Search for the cell housing the specified text and yield its (x, y) center coordinate. 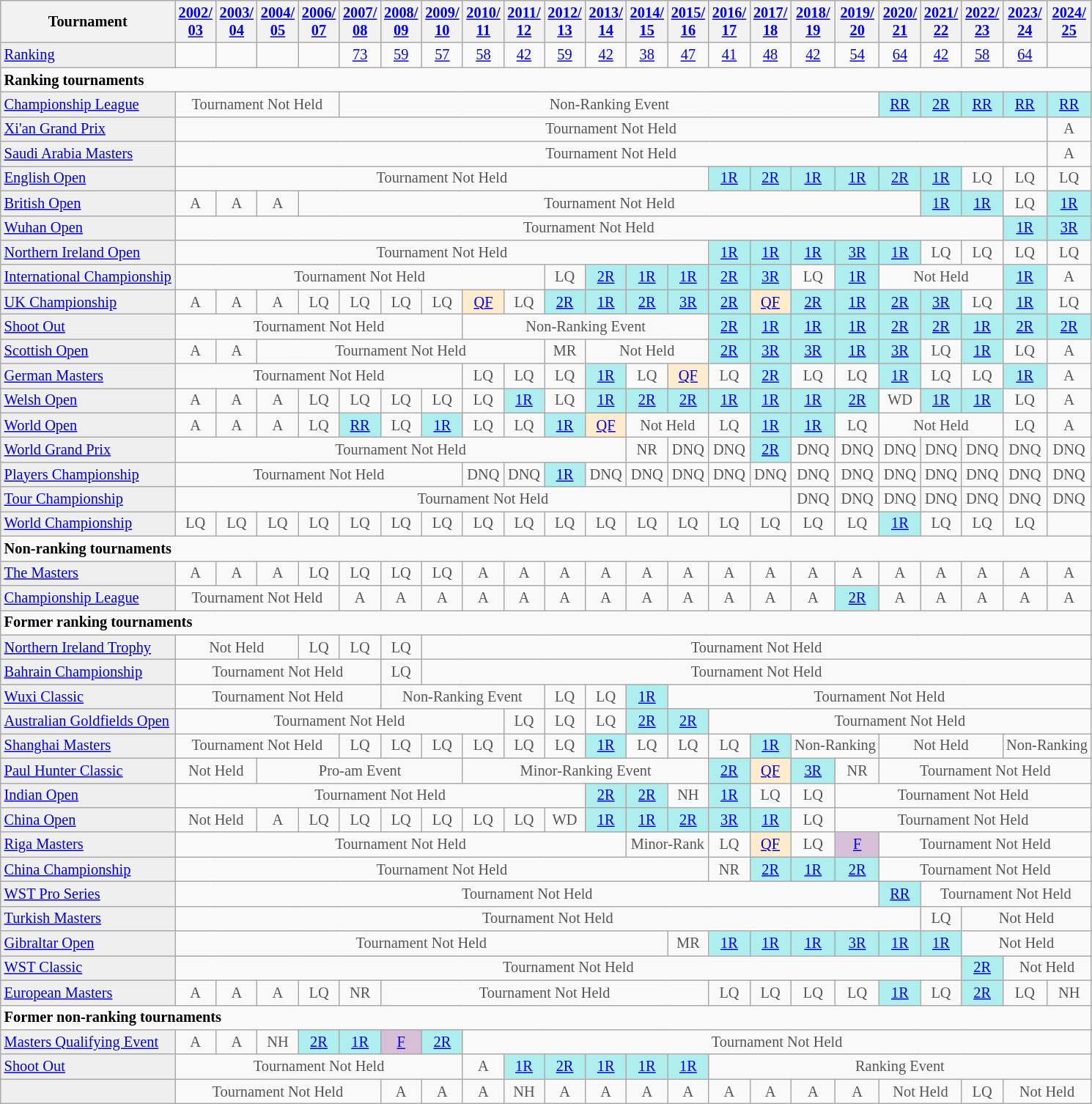
Wuhan Open (88, 228)
2009/10 (442, 21)
2002/03 (196, 21)
2021/22 (941, 21)
Paul Hunter Classic (88, 770)
2007/08 (360, 21)
British Open (88, 203)
57 (442, 55)
2019/20 (857, 21)
2012/13 (564, 21)
The Masters (88, 573)
China Open (88, 820)
World Open (88, 425)
2006/07 (319, 21)
2023/24 (1025, 21)
41 (729, 55)
Masters Qualifying Event (88, 1042)
2008/09 (401, 21)
Indian Open (88, 795)
WST Pro Series (88, 894)
Bahrain Championship (88, 671)
Welsh Open (88, 400)
Shanghai Masters (88, 746)
Former ranking tournaments (546, 622)
2017/18 (770, 21)
Pro-am Event (361, 770)
Turkish Masters (88, 919)
Riga Masters (88, 844)
2022/23 (982, 21)
Minor-Rank (668, 844)
UK Championship (88, 302)
European Masters (88, 993)
Former non-ranking tournaments (546, 1017)
Northern Ireland Open (88, 252)
38 (647, 55)
Northern Ireland Trophy (88, 647)
2016/17 (729, 21)
Tour Championship (88, 499)
2010/11 (483, 21)
73 (360, 55)
Tournament (88, 21)
2004/05 (278, 21)
Saudi Arabia Masters (88, 154)
Ranking tournaments (546, 80)
Australian Goldfields Open (88, 721)
2011/12 (525, 21)
2003/04 (237, 21)
Gibraltar Open (88, 943)
German Masters (88, 376)
English Open (88, 178)
Wuxi Classic (88, 696)
World Grand Prix (88, 449)
Non-ranking tournaments (546, 548)
Players Championship (88, 474)
2014/15 (647, 21)
International Championship (88, 277)
2015/16 (688, 21)
WST Classic (88, 968)
47 (688, 55)
China Championship (88, 869)
2024/25 (1069, 21)
48 (770, 55)
2018/19 (813, 21)
Minor-Ranking Event (586, 770)
Ranking (88, 55)
Scottish Open (88, 351)
World Championship (88, 523)
2020/21 (900, 21)
2013/14 (606, 21)
Ranking Event (900, 1067)
Xi'an Grand Prix (88, 129)
54 (857, 55)
